Locate the cell with the specified text and output its (x, y) center coordinate. 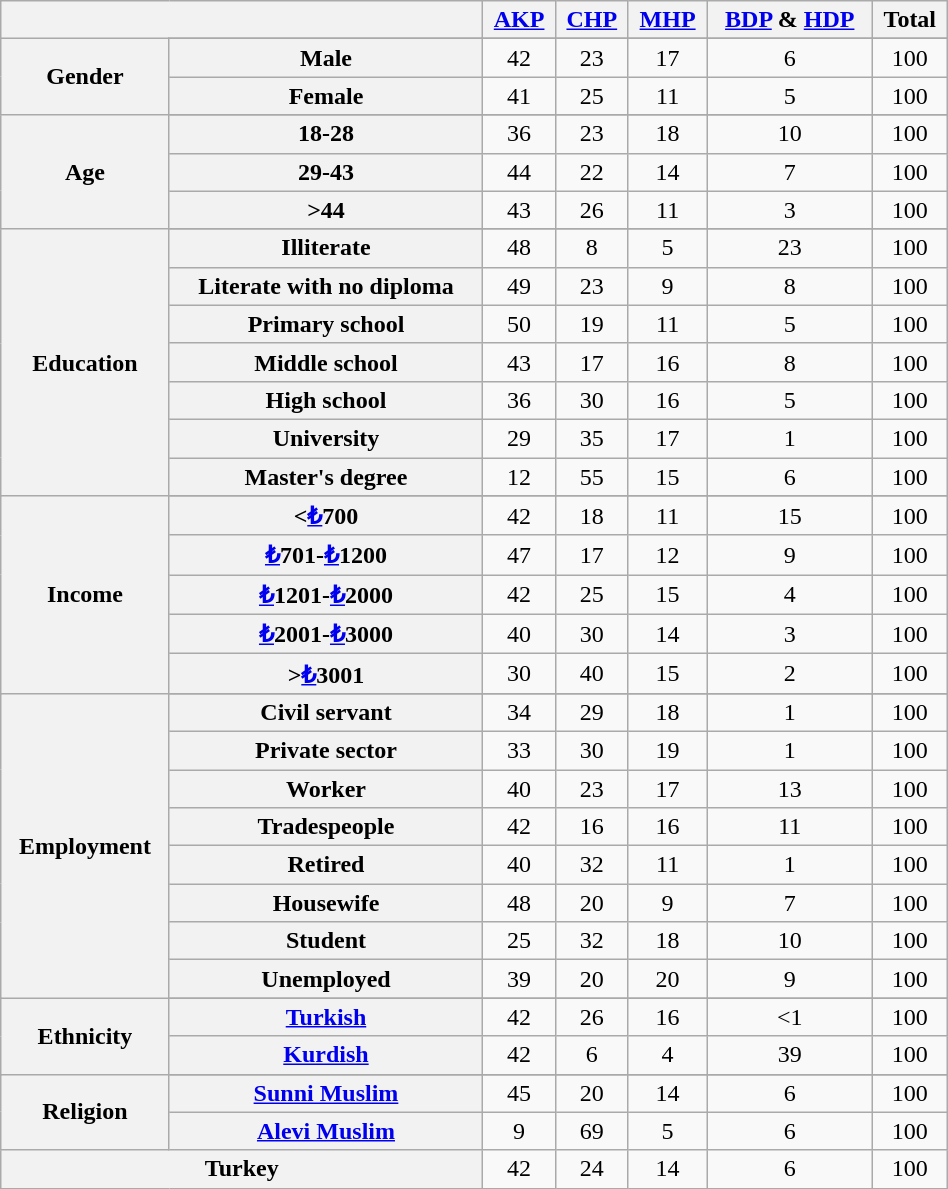
Total (910, 20)
Middle school (326, 362)
33 (520, 750)
Housewife (326, 903)
Literate with no diploma (326, 286)
High school (326, 400)
University (326, 438)
Primary school (326, 324)
34 (520, 712)
50 (520, 324)
Age (85, 172)
CHP (592, 20)
Unemployed (326, 979)
Ethnicity (85, 1036)
Female (326, 96)
Illiterate (326, 248)
18-28 (326, 134)
Income (85, 595)
22 (592, 172)
Worker (326, 789)
₺701-₺1200 (326, 555)
Private sector (326, 750)
Master's degree (326, 477)
35 (592, 438)
₺2001-₺3000 (326, 634)
BDP & HDP (790, 20)
47 (520, 555)
69 (592, 1131)
Gender (85, 77)
Tradespeople (326, 827)
Retired (326, 865)
<₺700 (326, 516)
<1 (790, 1017)
Student (326, 941)
Education (85, 362)
44 (520, 172)
Sunni Muslim (326, 1093)
45 (520, 1093)
55 (592, 477)
Turkish (326, 1017)
₺1201-₺2000 (326, 595)
Employment (85, 845)
13 (790, 789)
49 (520, 286)
29-43 (326, 172)
>₺3001 (326, 674)
Civil servant (326, 712)
Male (326, 58)
41 (520, 96)
AKP (520, 20)
Religion (85, 1112)
>44 (326, 210)
MHP (668, 20)
2 (790, 674)
Kurdish (326, 1055)
24 (592, 1169)
Turkey (242, 1169)
Alevi Muslim (326, 1131)
